Extract the [X, Y] coordinate from the center of the cell holding the provided text.  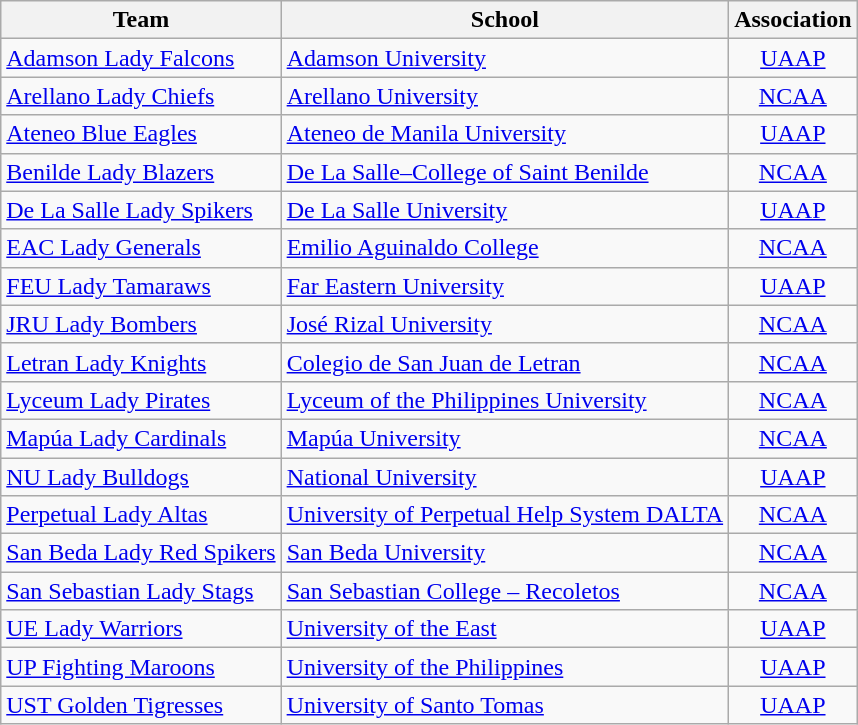
Arellano University [505, 96]
Benilde Lady Blazers [141, 172]
EAC Lady Generals [141, 248]
FEU Lady Tamaraws [141, 286]
University of Perpetual Help System DALTA [505, 515]
UE Lady Warriors [141, 629]
Arellano Lady Chiefs [141, 96]
Ateneo de Manila University [505, 134]
Adamson University [505, 58]
Mapúa University [505, 438]
San Sebastian College – Recoletos [505, 591]
School [505, 20]
Adamson Lady Falcons [141, 58]
Letran Lady Knights [141, 362]
Association [793, 20]
University of the East [505, 629]
De La Salle University [505, 210]
De La Salle–College of Saint Benilde [505, 172]
National University [505, 477]
Emilio Aguinaldo College [505, 248]
University of the Philippines [505, 667]
San Beda University [505, 553]
Team [141, 20]
De La Salle Lady Spikers [141, 210]
San Sebastian Lady Stags [141, 591]
UST Golden Tigresses [141, 705]
NU Lady Bulldogs [141, 477]
University of Santo Tomas [505, 705]
Ateneo Blue Eagles [141, 134]
San Beda Lady Red Spikers [141, 553]
Far Eastern University [505, 286]
Perpetual Lady Altas [141, 515]
Colegio de San Juan de Letran [505, 362]
Lyceum Lady Pirates [141, 400]
UP Fighting Maroons [141, 667]
JRU Lady Bombers [141, 324]
Mapúa Lady Cardinals [141, 438]
José Rizal University [505, 324]
Lyceum of the Philippines University [505, 400]
